Scan for the cell matching the given text and deliver its [x, y] coordinate at center. 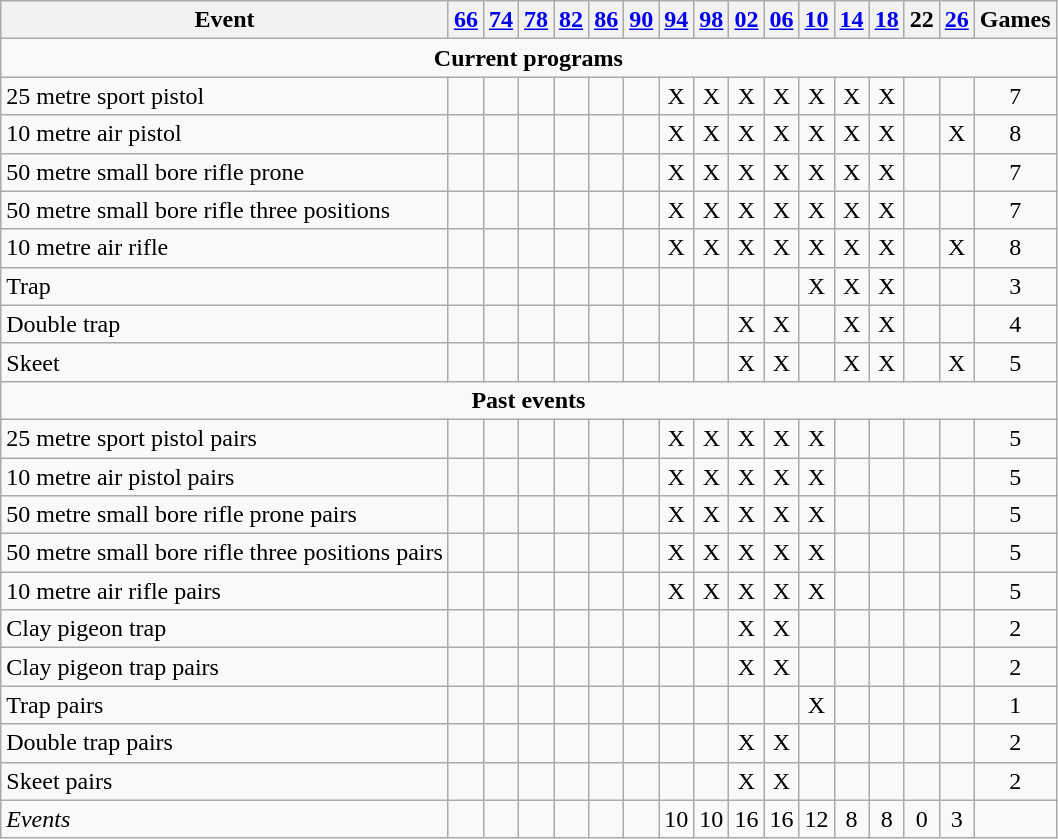
90 [642, 20]
Clay pigeon trap [225, 629]
50 metre small bore rifle prone [225, 172]
22 [922, 20]
10 metre air rifle [225, 248]
10 metre air rifle pairs [225, 591]
10 metre air pistol [225, 134]
Trap [225, 286]
Skeet [225, 362]
26 [956, 20]
86 [606, 20]
50 metre small bore rifle three positions [225, 210]
18 [886, 20]
98 [712, 20]
Clay pigeon trap pairs [225, 667]
50 metre small bore rifle prone pairs [225, 515]
Double trap [225, 324]
Past events [528, 400]
10 metre air pistol pairs [225, 477]
4 [1015, 324]
74 [500, 20]
Events [225, 819]
Current programs [528, 58]
0 [922, 819]
25 metre sport pistol pairs [225, 438]
1 [1015, 705]
Trap pairs [225, 705]
06 [782, 20]
Double trap pairs [225, 743]
Games [1015, 20]
25 metre sport pistol [225, 96]
14 [852, 20]
Event [225, 20]
78 [536, 20]
82 [572, 20]
02 [746, 20]
50 metre small bore rifle three positions pairs [225, 553]
12 [816, 819]
94 [676, 20]
66 [466, 20]
Skeet pairs [225, 781]
